Return the [X, Y] coordinate for the center point of the cell that contains the specified text.  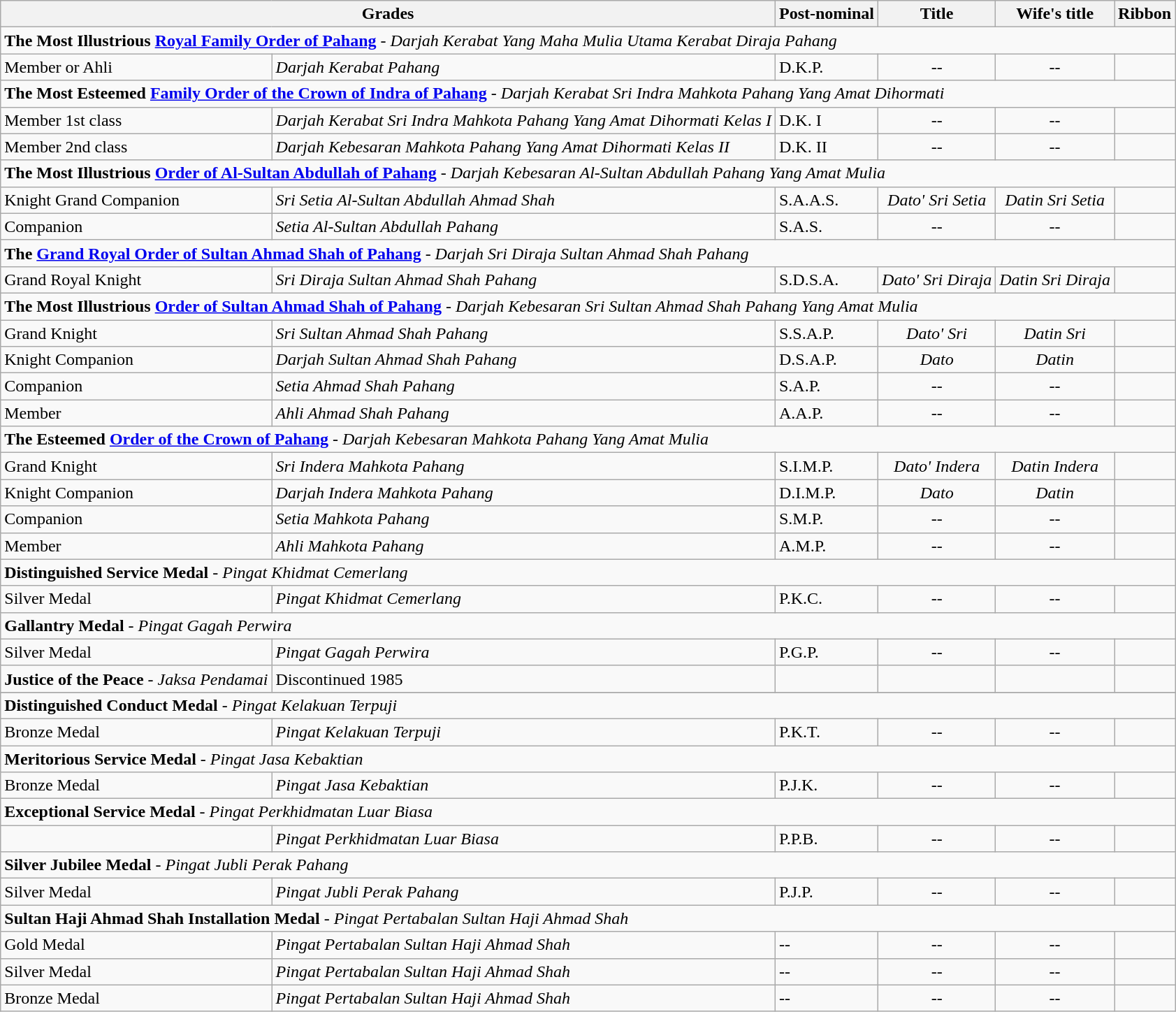
The Most Illustrious Order of Sultan Ahmad Shah of Pahang - Darjah Kebesaran Sri Sultan Ahmad Shah Pahang Yang Amat Mulia [588, 306]
Darjah Indera Mahkota Pahang [523, 493]
Dato' Sri [937, 333]
A.M.P. [826, 546]
Datin Indera [1055, 466]
The Esteemed Order of the Crown of Pahang - Darjah Kebesaran Mahkota Pahang Yang Amat Mulia [588, 440]
Sri Setia Al-Sultan Abdullah Ahmad Shah [523, 200]
Dato' Indera [937, 466]
Datin Sri Diraja [1055, 280]
D.I.M.P. [826, 493]
Justice of the Peace - Jaksa Pendamai [136, 679]
Dato' Sri Setia [937, 200]
Gold Medal [136, 945]
Member 2nd class [136, 147]
Ahli Mahkota Pahang [523, 546]
Sri Indera Mahkota Pahang [523, 466]
D.K. I [826, 120]
S.S.A.P. [826, 333]
Discontinued 1985 [523, 679]
A.A.P. [826, 413]
Pingat Kelakuan Terpuji [523, 732]
D.K.P. [826, 67]
D.S.A.P. [826, 360]
Datin Sri Setia [1055, 200]
The Most Illustrious Order of Al-Sultan Abdullah of Pahang - Darjah Kebesaran Al-Sultan Abdullah Pahang Yang Amat Mulia [588, 173]
P.G.P. [826, 652]
Pingat Gagah Perwira [523, 652]
Distinguished Conduct Medal - Pingat Kelakuan Terpuji [588, 705]
Sri Sultan Ahmad Shah Pahang [523, 333]
Sultan Haji Ahmad Shah Installation Medal - Pingat Pertabalan Sultan Haji Ahmad Shah [588, 918]
Gallantry Medal - Pingat Gagah Perwira [588, 626]
P.J.K. [826, 786]
Ribbon [1145, 14]
Pingat Khidmat Cemerlang [523, 599]
Datin Sri [1055, 333]
S.D.S.A. [826, 280]
Darjah Kebesaran Mahkota Pahang Yang Amat Dihormati Kelas II [523, 147]
S.M.P. [826, 519]
Setia Mahkota Pahang [523, 519]
Member or Ahli [136, 67]
Grand Royal Knight [136, 280]
P.J.P. [826, 892]
S.I.M.P. [826, 466]
Sri Diraja Sultan Ahmad Shah Pahang [523, 280]
S.A.A.S. [826, 200]
Darjah Kerabat Sri Indra Mahkota Pahang Yang Amat Dihormati Kelas I [523, 120]
Exceptional Service Medal - Pingat Perkhidmatan Luar Biasa [588, 812]
P.K.T. [826, 732]
P.K.C. [826, 599]
The Grand Royal Order of Sultan Ahmad Shah of Pahang - Darjah Sri Diraja Sultan Ahmad Shah Pahang [588, 253]
Meritorious Service Medal - Pingat Jasa Kebaktian [588, 758]
S.A.P. [826, 386]
Silver Jubilee Medal - Pingat Jubli Perak Pahang [588, 865]
Setia Al-Sultan Abdullah Pahang [523, 226]
The Most Esteemed Family Order of the Crown of Indra of Pahang - Darjah Kerabat Sri Indra Mahkota Pahang Yang Amat Dihormati [588, 94]
Darjah Sultan Ahmad Shah Pahang [523, 360]
Pingat Perkhidmatan Luar Biasa [523, 839]
Setia Ahmad Shah Pahang [523, 386]
Darjah Kerabat Pahang [523, 67]
Post-nominal [826, 14]
S.A.S. [826, 226]
Knight Grand Companion [136, 200]
P.P.B. [826, 839]
Member 1st class [136, 120]
Wife's title [1055, 14]
Pingat Jasa Kebaktian [523, 786]
Ahli Ahmad Shah Pahang [523, 413]
Dato' Sri Diraja [937, 280]
Distinguished Service Medal - Pingat Khidmat Cemerlang [588, 572]
Grades [389, 14]
D.K. II [826, 147]
The Most Illustrious Royal Family Order of Pahang - Darjah Kerabat Yang Maha Mulia Utama Kerabat Diraja Pahang [588, 41]
Pingat Jubli Perak Pahang [523, 892]
Title [937, 14]
